Detect which cell encompasses the target text, then output its [x, y] center coordinate. 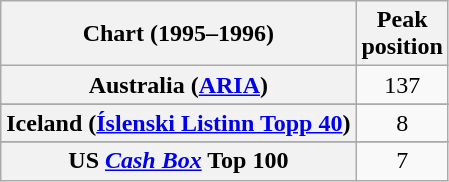
Peakposition [402, 34]
137 [402, 85]
7 [402, 161]
Australia (ARIA) [178, 85]
Chart (1995–1996) [178, 34]
Iceland (Íslenski Listinn Topp 40) [178, 123]
US Cash Box Top 100 [178, 161]
8 [402, 123]
